Detect which cell encompasses the target text, then output its [x, y] center coordinate. 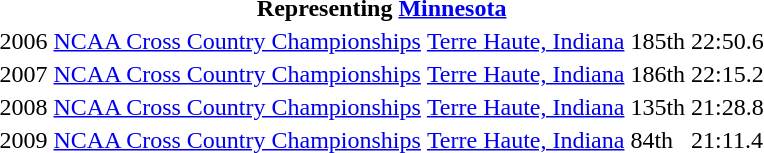
135th [658, 107]
185th [658, 41]
186th [658, 74]
